Determine the (X, Y) coordinate at the center of the cell enclosing the given text.  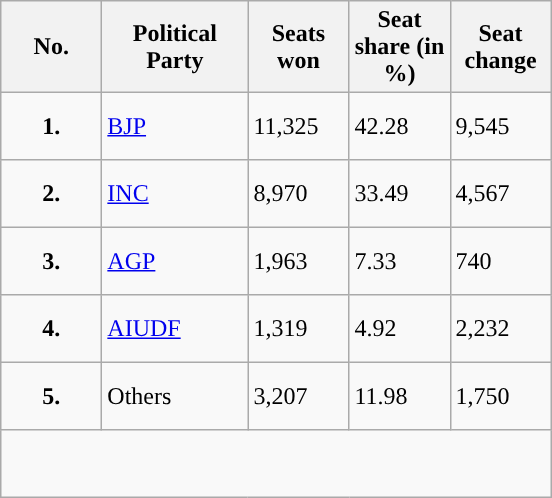
11.98 (400, 397)
8,970 (298, 194)
Others (175, 397)
11,325 (298, 127)
1,750 (500, 397)
AGP (175, 262)
No. (52, 47)
2,232 (500, 329)
5. (52, 397)
42.28 (400, 127)
Seats won (298, 47)
AIUDF (175, 329)
4.92 (400, 329)
7.33 (400, 262)
3. (52, 262)
1. (52, 127)
BJP (175, 127)
33.49 (400, 194)
Seat share (in %) (400, 47)
Political Party (175, 47)
9,545 (500, 127)
1,319 (298, 329)
4. (52, 329)
3,207 (298, 397)
2. (52, 194)
Seat change (500, 47)
740 (500, 262)
INC (175, 194)
4,567 (500, 194)
1,963 (298, 262)
